Extract the (x, y) coordinate from the center of the cell holding the provided text.  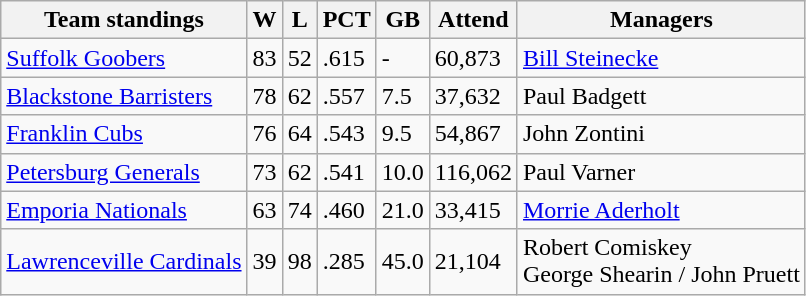
33,415 (473, 210)
GB (402, 20)
.285 (346, 262)
7.5 (402, 96)
21.0 (402, 210)
Managers (661, 20)
John Zontini (661, 134)
- (402, 58)
52 (300, 58)
37,632 (473, 96)
Lawrenceville Cardinals (124, 262)
98 (300, 262)
64 (300, 134)
21,104 (473, 262)
60,873 (473, 58)
PCT (346, 20)
Robert Comiskey George Shearin / John Pruett (661, 262)
83 (264, 58)
.541 (346, 172)
W (264, 20)
Morrie Aderholt (661, 210)
76 (264, 134)
Team standings (124, 20)
116,062 (473, 172)
78 (264, 96)
Blackstone Barristers (124, 96)
Petersburg Generals (124, 172)
.615 (346, 58)
63 (264, 210)
Attend (473, 20)
L (300, 20)
.543 (346, 134)
10.0 (402, 172)
9.5 (402, 134)
Franklin Cubs (124, 134)
74 (300, 210)
Suffolk Goobers (124, 58)
.557 (346, 96)
Paul Varner (661, 172)
54,867 (473, 134)
Emporia Nationals (124, 210)
.460 (346, 210)
Bill Steinecke (661, 58)
39 (264, 262)
45.0 (402, 262)
Paul Badgett (661, 96)
73 (264, 172)
